From the cell containing the given text, extract its center point as [X, Y] coordinate. 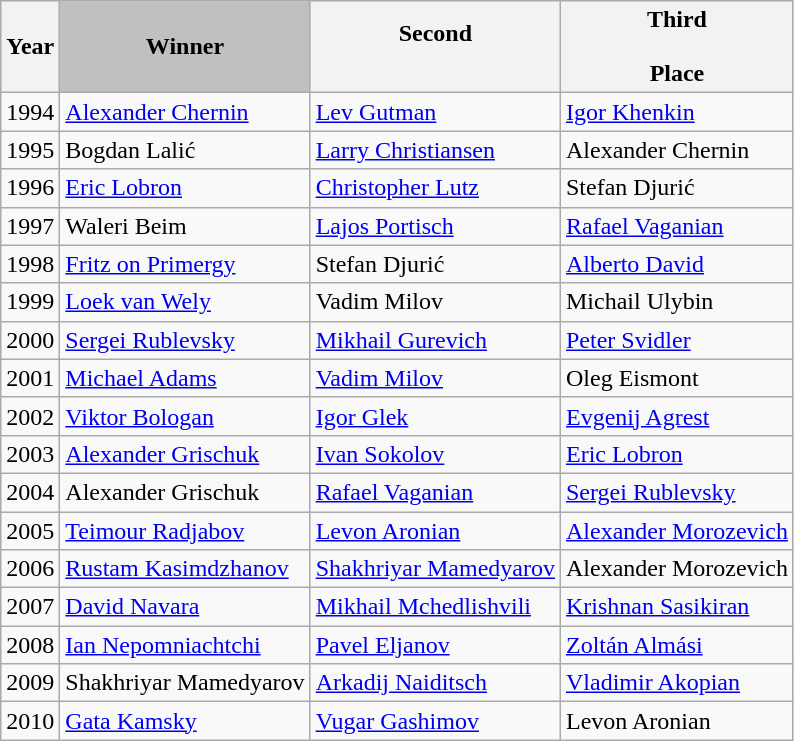
Mikhail Gurevich [435, 340]
1999 [30, 302]
Winner [185, 47]
Arkadij Naiditsch [435, 683]
2001 [30, 378]
Ivan Sokolov [435, 454]
1998 [30, 264]
Waleri Beim [185, 226]
2002 [30, 416]
Alberto David [676, 264]
Gata Kamsky [185, 721]
Fritz on Primergy [185, 264]
ThirdPlace [676, 47]
Teimour Radjabov [185, 531]
1995 [30, 150]
Oleg Eismont [676, 378]
Michael Adams [185, 378]
Bogdan Lalić [185, 150]
Pavel Eljanov [435, 645]
Christopher Lutz [435, 188]
Mikhail Mchedlishvili [435, 607]
1997 [30, 226]
Zoltán Almási [676, 645]
Second [435, 47]
Michail Ulybin [676, 302]
Igor Glek [435, 416]
2008 [30, 645]
Vladimir Akopian [676, 683]
2003 [30, 454]
Vugar Gashimov [435, 721]
David Navara [185, 607]
Evgenij Agrest [676, 416]
2010 [30, 721]
Ian Nepomniachtchi [185, 645]
Year [30, 47]
Peter Svidler [676, 340]
2005 [30, 531]
Lev Gutman [435, 112]
Lajos Portisch [435, 226]
Rustam Kasimdzhanov [185, 569]
Igor Khenkin [676, 112]
Krishnan Sasikiran [676, 607]
1994 [30, 112]
2004 [30, 492]
Viktor Bologan [185, 416]
2000 [30, 340]
2009 [30, 683]
1996 [30, 188]
Loek van Wely [185, 302]
Larry Christiansen [435, 150]
2007 [30, 607]
2006 [30, 569]
